Return (X, Y) of the center of cell containing provided text 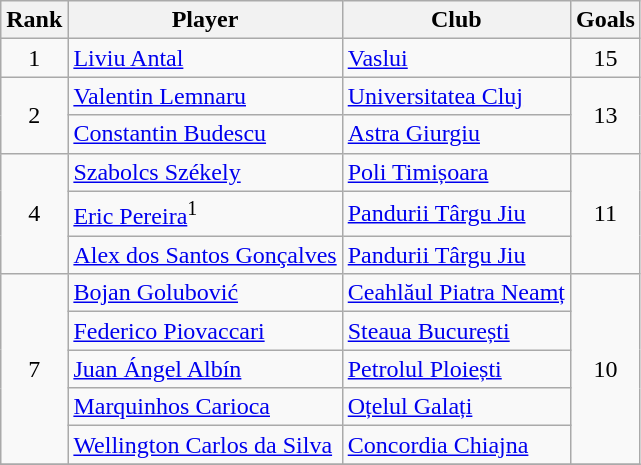
Steaua București (456, 331)
Alex dos Santos Gonçalves (205, 255)
2 (34, 115)
Universitatea Cluj (456, 96)
Eric Pereira1 (205, 214)
Wellington Carlos da Silva (205, 445)
Club (456, 20)
Juan Ángel Albín (205, 369)
4 (34, 214)
13 (606, 115)
Player (205, 20)
Oțelul Galați (456, 407)
7 (34, 369)
Vaslui (456, 58)
Liviu Antal (205, 58)
11 (606, 214)
Federico Piovaccari (205, 331)
Szabolcs Székely (205, 172)
Astra Giurgiu (456, 134)
Ceahlăul Piatra Neamț (456, 293)
10 (606, 369)
15 (606, 58)
Bojan Golubović (205, 293)
Rank (34, 20)
Petrolul Ploiești (456, 369)
Valentin Lemnaru (205, 96)
Constantin Budescu (205, 134)
Concordia Chiajna (456, 445)
Goals (606, 20)
Poli Timișoara (456, 172)
Marquinhos Carioca (205, 407)
1 (34, 58)
